Return the [x, y] coordinate for the center point of the cell that contains the specified text.  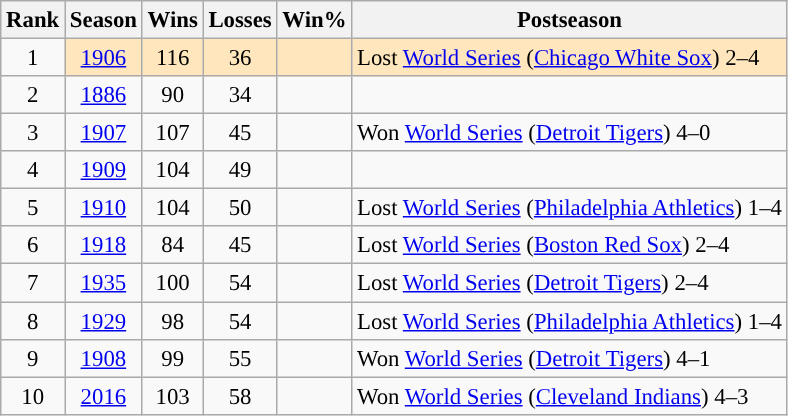
116 [172, 58]
2 [33, 95]
55 [240, 358]
107 [172, 133]
100 [172, 283]
1935 [104, 283]
8 [33, 321]
Won World Series (Cleveland Indians) 4–3 [570, 396]
7 [33, 283]
1908 [104, 358]
Won World Series (Detroit Tigers) 4–0 [570, 133]
Wins [172, 20]
Losses [240, 20]
Season [104, 20]
36 [240, 58]
84 [172, 245]
1909 [104, 170]
5 [33, 208]
1910 [104, 208]
9 [33, 358]
Win% [314, 20]
Rank [33, 20]
Lost World Series (Detroit Tigers) 2–4 [570, 283]
49 [240, 170]
90 [172, 95]
4 [33, 170]
6 [33, 245]
1907 [104, 133]
58 [240, 396]
Lost World Series (Chicago White Sox) 2–4 [570, 58]
1 [33, 58]
3 [33, 133]
34 [240, 95]
1929 [104, 321]
1886 [104, 95]
Postseason [570, 20]
50 [240, 208]
99 [172, 358]
98 [172, 321]
1918 [104, 245]
Won World Series (Detroit Tigers) 4–1 [570, 358]
Lost World Series (Boston Red Sox) 2–4 [570, 245]
103 [172, 396]
10 [33, 396]
1906 [104, 58]
2016 [104, 396]
